Extract the [x, y] coordinate from the center of the cell holding the provided text.  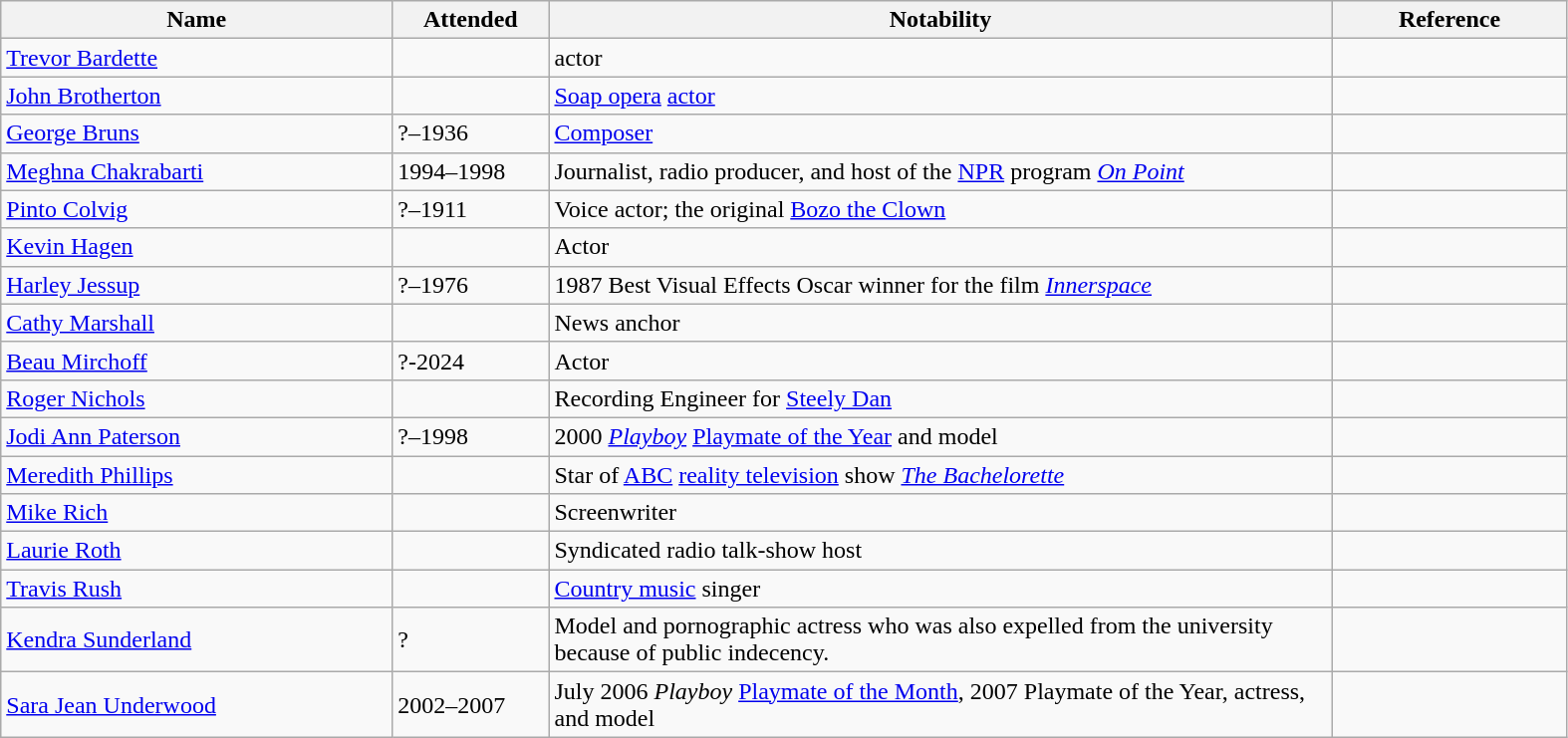
2002–2007 [470, 705]
Kendra Sunderland [197, 639]
Composer [940, 133]
?-2024 [470, 361]
George Bruns [197, 133]
Model and pornographic actress who was also expelled from the university because of public indecency. [940, 639]
Laurie Roth [197, 551]
Mike Rich [197, 513]
Meredith Phillips [197, 475]
Name [197, 20]
July 2006 Playboy Playmate of the Month, 2007 Playmate of the Year, actress, and model [940, 705]
Notability [940, 20]
?–1976 [470, 285]
Attended [470, 20]
Reference [1449, 20]
Pinto Colvig [197, 209]
Screenwriter [940, 513]
1994–1998 [470, 171]
Meghna Chakrabarti [197, 171]
2000 Playboy Playmate of the Year and model [940, 436]
Recording Engineer for Steely Dan [940, 398]
Kevin Hagen [197, 247]
John Brotherton [197, 96]
Voice actor; the original Bozo the Clown [940, 209]
Syndicated radio talk-show host [940, 551]
Soap opera actor [940, 96]
Harley Jessup [197, 285]
Trevor Bardette [197, 58]
Travis Rush [197, 589]
?–1911 [470, 209]
?–1998 [470, 436]
Country music singer [940, 589]
Jodi Ann Paterson [197, 436]
?–1936 [470, 133]
Star of ABC reality television show The Bachelorette [940, 475]
Sara Jean Underwood [197, 705]
News anchor [940, 323]
Journalist, radio producer, and host of the NPR program On Point [940, 171]
Cathy Marshall [197, 323]
? [470, 639]
Roger Nichols [197, 398]
Beau Mirchoff [197, 361]
actor [940, 58]
1987 Best Visual Effects Oscar winner for the film Innerspace [940, 285]
